Pinpoint the cell where the given text exists, returning its [x, y] midpoint coordinate. 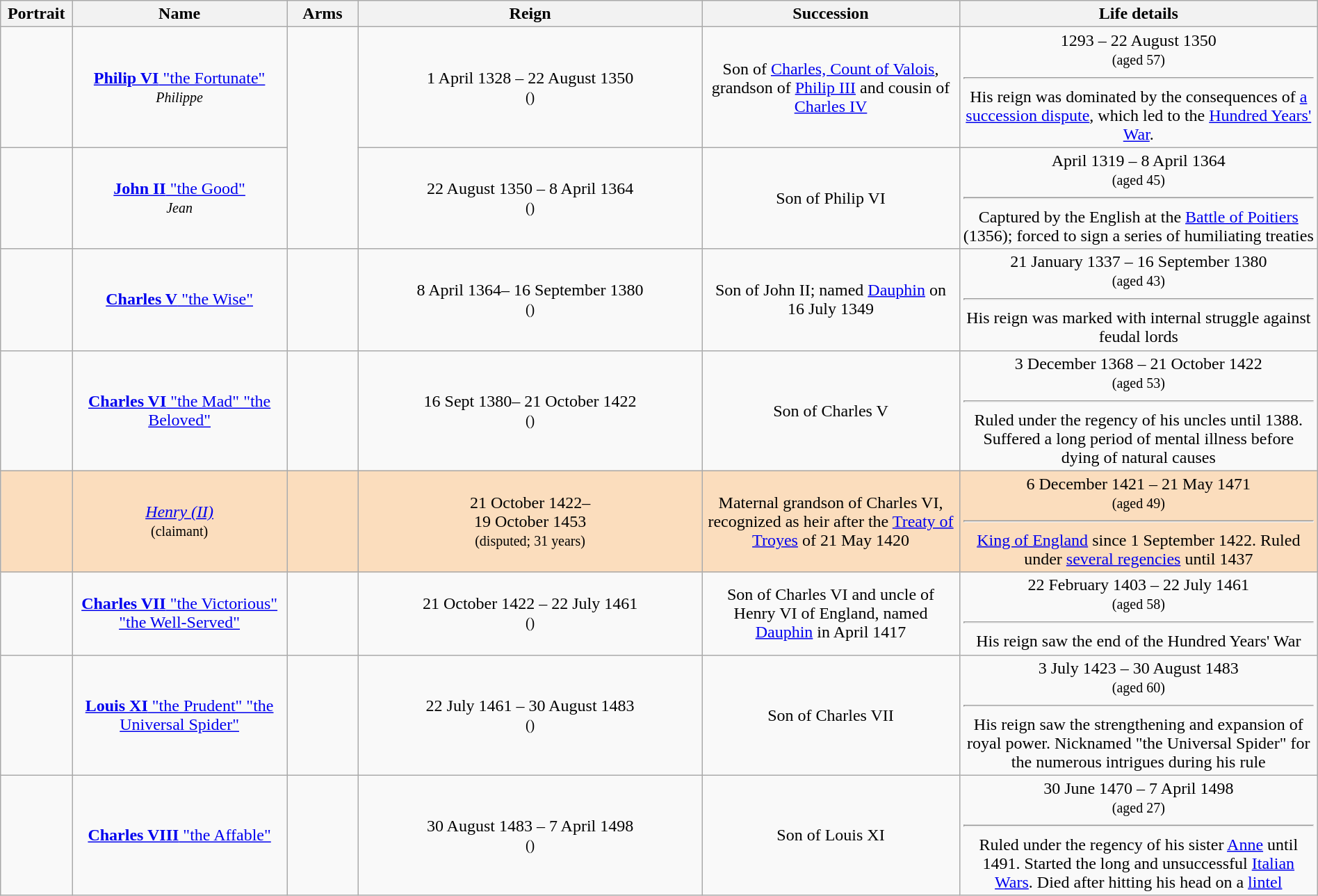
Charles VIII "the Affable" [179, 836]
21 January 1337 – 16 September 1380(aged 43)His reign was marked with internal struggle against feudal lords [1139, 300]
Philip VI "the Fortunate"Philippe [179, 88]
22 February 1403 – 22 July 1461(aged 58)His reign saw the end of the Hundred Years' War [1139, 613]
16 Sept 1380– 21 October 1422() [530, 410]
Succession [831, 14]
Arms [323, 14]
Life details [1139, 14]
1293 – 22 August 1350(aged 57)His reign was dominated by the consequences of a succession dispute, which led to the Hundred Years' War. [1139, 88]
Louis XI "the Prudent" "the Universal Spider" [179, 715]
Son of Charles VI and uncle of Henry VI of England, named Dauphin in April 1417 [831, 613]
8 April 1364– 16 September 1380() [530, 300]
Son of Louis XI [831, 836]
Son of Charles V [831, 410]
6 December 1421 – 21 May 1471(aged 49)King of England since 1 September 1422. Ruled under several regencies until 1437 [1139, 521]
21 October 1422 – 22 July 1461() [530, 613]
Son of Charles, Count of Valois, grandson of Philip III and cousin of Charles IV [831, 88]
April 1319 – 8 April 1364(aged 45)Captured by the English at the Battle of Poitiers (1356); forced to sign a series of humiliating treaties [1139, 198]
22 July 1461 – 30 August 1483() [530, 715]
Son of Philip VI [831, 198]
22 August 1350 – 8 April 1364() [530, 198]
Charles V "the Wise" [179, 300]
21 October 1422–19 October 1453(disputed; 31 years) [530, 521]
Reign [530, 14]
30 August 1483 – 7 April 1498() [530, 836]
1 April 1328 – 22 August 1350() [530, 88]
Charles VII "the Victorious" "the Well-Served" [179, 613]
Son of John II; named Dauphin on 16 July 1349 [831, 300]
Portrait [36, 14]
Charles VI "the Mad" "the Beloved" [179, 410]
Son of Charles VII [831, 715]
Henry (II)(claimant) [179, 521]
Maternal grandson of Charles VI, recognized as heir after the Treaty of Troyes of 21 May 1420 [831, 521]
John II "the Good" Jean [179, 198]
Name [179, 14]
